Return the (x, y) coordinate for the center point of the cell that contains the specified text.  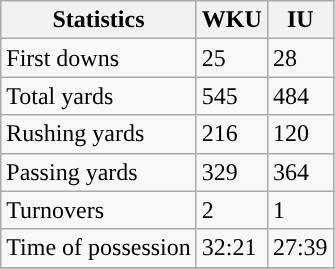
First downs (99, 58)
329 (232, 172)
WKU (232, 20)
Turnovers (99, 210)
Time of possession (99, 248)
484 (300, 96)
120 (300, 134)
Rushing yards (99, 134)
2 (232, 210)
32:21 (232, 248)
IU (300, 20)
545 (232, 96)
364 (300, 172)
27:39 (300, 248)
Passing yards (99, 172)
216 (232, 134)
1 (300, 210)
28 (300, 58)
Total yards (99, 96)
25 (232, 58)
Statistics (99, 20)
